Return [x, y] of the center of cell containing provided text 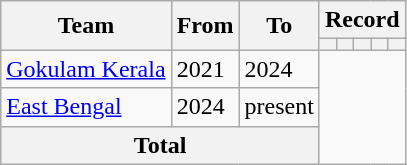
2021 [205, 69]
Record [362, 20]
East Bengal [86, 107]
present [279, 107]
To [279, 26]
Team [86, 26]
Gokulam Kerala [86, 69]
Total [160, 145]
From [205, 26]
